Extract the [x, y] coordinate from the center of the cell holding the provided text.  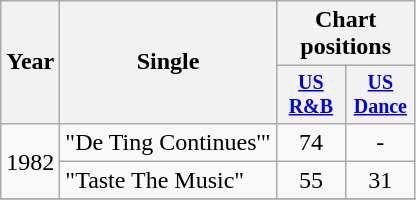
Chart positions [346, 34]
"De Ting Continues'" [168, 142]
USR&B [310, 94]
55 [310, 180]
31 [380, 180]
Single [168, 62]
"Taste The Music" [168, 180]
Year [30, 62]
74 [310, 142]
- [380, 142]
1982 [30, 161]
USDance [380, 94]
